For the text-containing cell, return its midpoint in [X, Y] coordinate format. 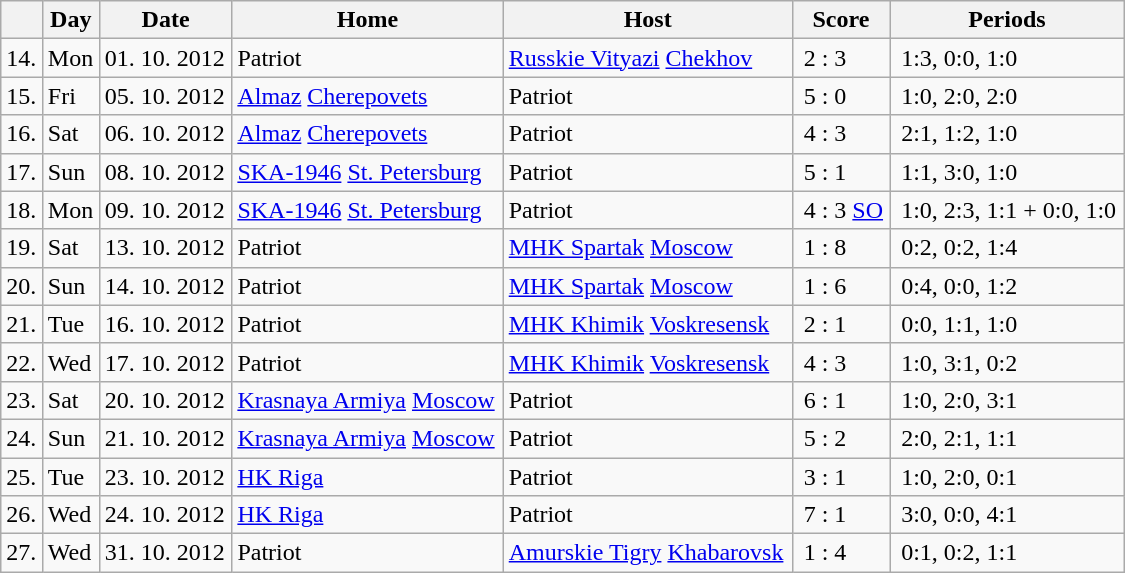
Score [841, 20]
4 : 3 SO [841, 210]
31. 10. 2012 [166, 553]
5 : 1 [841, 172]
1:0, 2:0, 2:0 [1008, 96]
20. [22, 286]
7 : 1 [841, 515]
Amurskie Tigry Khabarovsk [648, 553]
05. 10. 2012 [166, 96]
0:2, 0:2, 1:4 [1008, 248]
0:4, 0:0, 1:2 [1008, 286]
17. [22, 172]
1:0, 2:0, 3:1 [1008, 400]
22. [22, 362]
2 : 3 [841, 58]
15. [22, 96]
1:0, 3:1, 0:2 [1008, 362]
Russkie Vityazi Chekhov [648, 58]
Date [166, 20]
21. [22, 324]
Host [648, 20]
14. 10. 2012 [166, 286]
24. [22, 438]
27. [22, 553]
16. 10. 2012 [166, 324]
6 : 1 [841, 400]
26. [22, 515]
18. [22, 210]
1:1, 3:0, 1:0 [1008, 172]
09. 10. 2012 [166, 210]
3 : 1 [841, 477]
0:0, 1:1, 1:0 [1008, 324]
13. 10. 2012 [166, 248]
23. [22, 400]
1:0, 2:0, 0:1 [1008, 477]
1 : 4 [841, 553]
2:0, 2:1, 1:1 [1008, 438]
20. 10. 2012 [166, 400]
Periods [1008, 20]
19. [22, 248]
0:1, 0:2, 1:1 [1008, 553]
1 : 6 [841, 286]
Fri [70, 96]
5 : 2 [841, 438]
1 : 8 [841, 248]
16. [22, 134]
01. 10. 2012 [166, 58]
1:0, 2:3, 1:1 + 0:0, 1:0 [1008, 210]
24. 10. 2012 [166, 515]
14. [22, 58]
2 : 1 [841, 324]
06. 10. 2012 [166, 134]
2:1, 1:2, 1:0 [1008, 134]
1:3, 0:0, 1:0 [1008, 58]
17. 10. 2012 [166, 362]
3:0, 0:0, 4:1 [1008, 515]
08. 10. 2012 [166, 172]
25. [22, 477]
Home [368, 20]
23. 10. 2012 [166, 477]
21. 10. 2012 [166, 438]
5 : 0 [841, 96]
Day [70, 20]
